Search for the cell housing the specified text and yield its [X, Y] center coordinate. 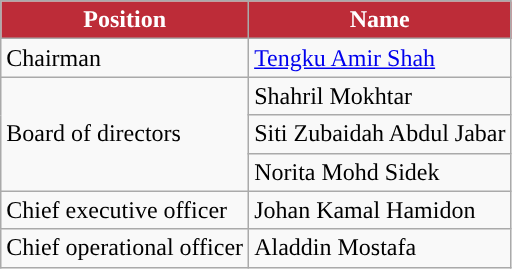
Johan Kamal Hamidon [380, 210]
Position [125, 20]
Board of directors [125, 134]
Name [380, 20]
Chairman [125, 58]
Norita Mohd Sidek [380, 172]
Chief executive officer [125, 210]
Tengku Amir Shah [380, 58]
Aladdin Mostafa [380, 248]
Shahril Mokhtar [380, 96]
Chief operational officer [125, 248]
Siti Zubaidah Abdul Jabar [380, 134]
